Scan for the cell matching the given text and deliver its (X, Y) coordinate at center. 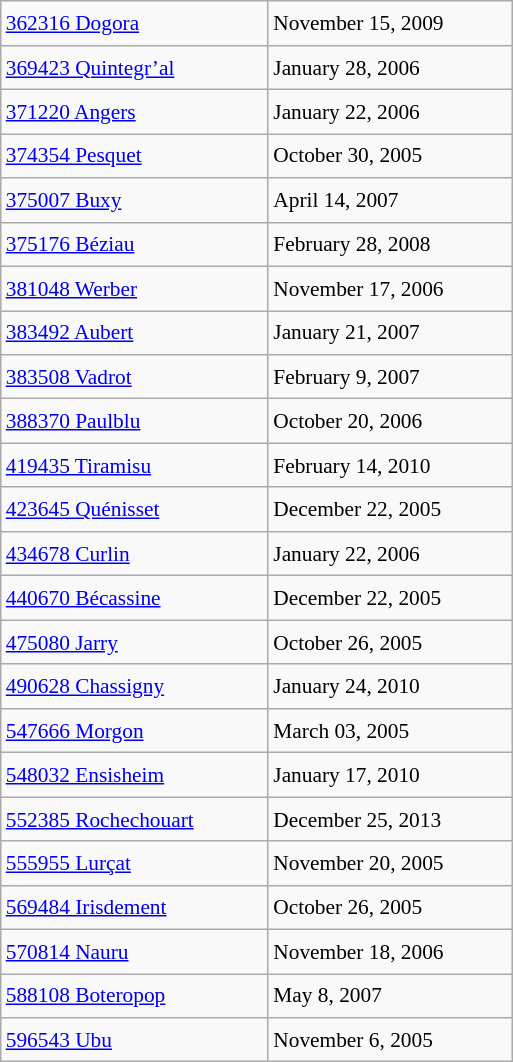
440670 Bécassine (135, 598)
588108 Boteropop (135, 996)
January 24, 2010 (390, 686)
569484 Irisdement (135, 907)
381048 Werber (135, 288)
374354 Pesquet (135, 156)
November 18, 2006 (390, 951)
October 20, 2006 (390, 421)
369423 Quintegr’al (135, 67)
371220 Angers (135, 112)
February 14, 2010 (390, 465)
388370 Paulblu (135, 421)
February 28, 2008 (390, 244)
April 14, 2007 (390, 200)
November 15, 2009 (390, 23)
October 30, 2005 (390, 156)
362316 Dogora (135, 23)
419435 Tiramisu (135, 465)
November 17, 2006 (390, 288)
383492 Aubert (135, 333)
596543 Ubu (135, 1040)
November 6, 2005 (390, 1040)
May 8, 2007 (390, 996)
March 03, 2005 (390, 730)
434678 Curlin (135, 554)
570814 Nauru (135, 951)
555955 Lurçat (135, 863)
383508 Vadrot (135, 377)
548032 Ensisheim (135, 775)
552385 Rochechouart (135, 819)
490628 Chassigny (135, 686)
475080 Jarry (135, 642)
375007 Buxy (135, 200)
November 20, 2005 (390, 863)
547666 Morgon (135, 730)
January 17, 2010 (390, 775)
423645 Quénisset (135, 509)
January 21, 2007 (390, 333)
January 28, 2006 (390, 67)
375176 Béziau (135, 244)
February 9, 2007 (390, 377)
December 25, 2013 (390, 819)
